Capture the cell that displays the provided text and extract its [x, y] central coordinate. 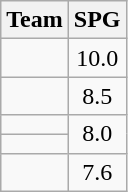
Team [35, 20]
8.0 [97, 134]
SPG [97, 20]
8.5 [97, 96]
7.6 [97, 172]
10.0 [97, 58]
